Pinpoint the cell where the given text exists, returning its (X, Y) midpoint coordinate. 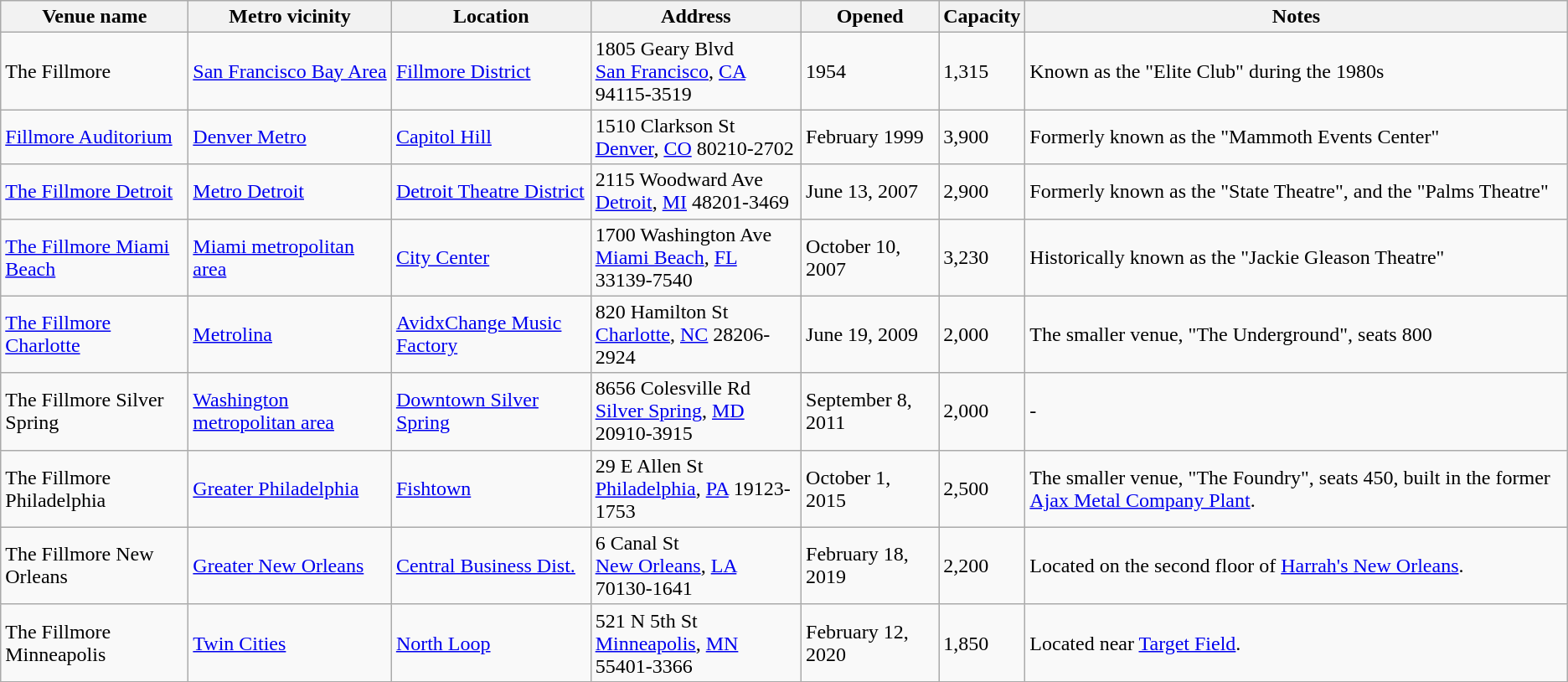
October 1, 2015 (870, 488)
1954 (870, 71)
Formerly known as the "Mammoth Events Center" (1297, 137)
Greater Philadelphia (290, 488)
City Center (491, 257)
2115 Woodward AveDetroit, MI 48201-3469 (695, 191)
The Fillmore Philadelphia (95, 488)
Location (491, 17)
February 1999 (870, 137)
February 12, 2020 (870, 643)
1,315 (982, 71)
The smaller venue, "The Underground", seats 800 (1297, 334)
3,900 (982, 137)
The Fillmore Miami Beach (95, 257)
Opened (870, 17)
The Fillmore Charlotte (95, 334)
Fishtown (491, 488)
Capitol Hill (491, 137)
Miami metropolitan area (290, 257)
- (1297, 411)
The Fillmore Silver Spring (95, 411)
September 8, 2011 (870, 411)
Known as the "Elite Club" during the 1980s (1297, 71)
The Fillmore (95, 71)
3,230 (982, 257)
Denver Metro (290, 137)
June 13, 2007 (870, 191)
Metro vicinity (290, 17)
Twin Cities (290, 643)
Fillmore District (491, 71)
June 19, 2009 (870, 334)
The Fillmore New Orleans (95, 566)
6 Canal StNew Orleans, LA 70130-1641 (695, 566)
Greater New Orleans (290, 566)
Historically known as the "Jackie Gleason Theatre" (1297, 257)
North Loop (491, 643)
Detroit Theatre District (491, 191)
San Francisco Bay Area (290, 71)
1,850 (982, 643)
1510 Clarkson StDenver, CO 80210-2702 (695, 137)
Central Business Dist. (491, 566)
The Fillmore Detroit (95, 191)
Notes (1297, 17)
2,900 (982, 191)
Capacity (982, 17)
1700 Washington AveMiami Beach, FL 33139-7540 (695, 257)
1805 Geary BlvdSan Francisco, CA 94115-3519 (695, 71)
Located near Target Field. (1297, 643)
The smaller venue, "The Foundry", seats 450, built in the former Ajax Metal Company Plant. (1297, 488)
The Fillmore Minneapolis (95, 643)
8656 Colesville RdSilver Spring, MD 20910-3915 (695, 411)
October 10, 2007 (870, 257)
Located on the second floor of Harrah's New Orleans. (1297, 566)
2,200 (982, 566)
Formerly known as the "State Theatre", and the "Palms Theatre" (1297, 191)
29 E Allen StPhiladelphia, PA 19123-1753 (695, 488)
Washington metropolitan area (290, 411)
521 N 5th St Minneapolis, MN 55401-3366 (695, 643)
Address (695, 17)
Fillmore Auditorium (95, 137)
Metro Detroit (290, 191)
820 Hamilton StCharlotte, NC 28206-2924 (695, 334)
Venue name (95, 17)
Downtown Silver Spring (491, 411)
Metrolina (290, 334)
AvidxChange Music Factory (491, 334)
February 18, 2019 (870, 566)
2,500 (982, 488)
